Find where the given text appears and provide that cell's center as [x, y] coordinate. 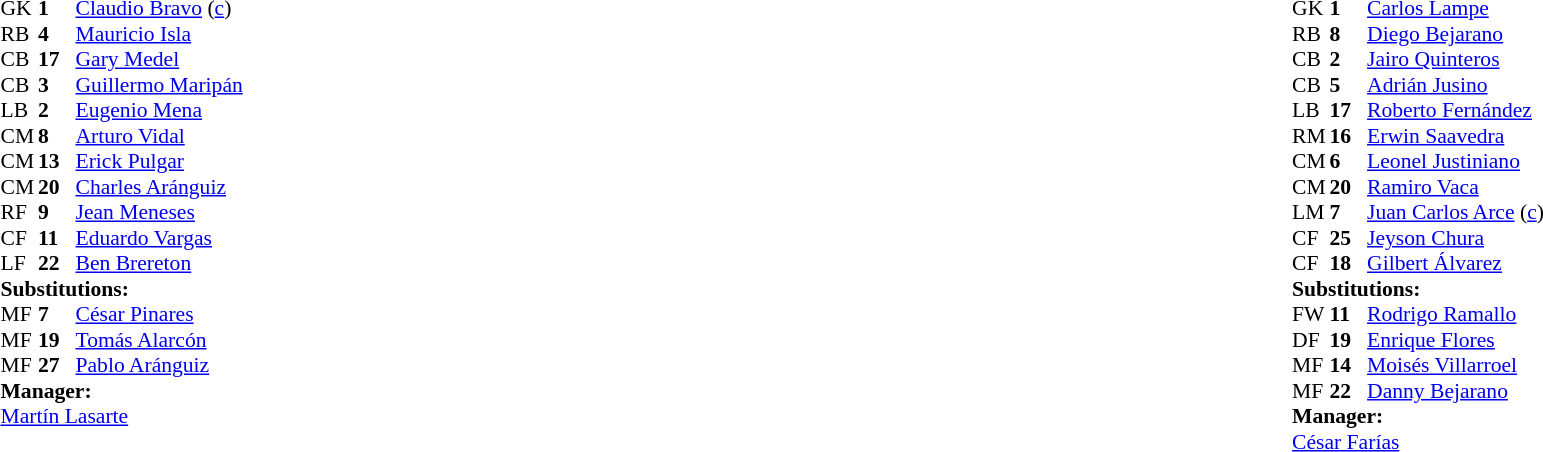
Arturo Vidal [160, 136]
Tomás Alarcón [160, 340]
LF [19, 263]
3 [57, 85]
16 [1349, 136]
Guillermo Maripán [160, 85]
FW [1311, 315]
18 [1349, 263]
Martín Lasarte [121, 417]
Charles Aránguiz [160, 187]
Ben Brereton [160, 263]
LM [1311, 213]
Gary Medel [160, 59]
Jean Meneses [160, 213]
Manager: [121, 391]
Eduardo Vargas [160, 238]
Substitutions: [121, 289]
DF [1311, 340]
13 [57, 161]
25 [1349, 238]
4 [57, 34]
27 [57, 365]
Eugenio Mena [160, 111]
RM [1311, 136]
5 [1349, 85]
Mauricio Isla [160, 34]
9 [57, 213]
Erick Pulgar [160, 161]
César Pinares [160, 315]
RF [19, 213]
14 [1349, 365]
6 [1349, 161]
Pablo Aránguiz [160, 365]
